Scan for the cell matching the given text and deliver its [X, Y] coordinate at center. 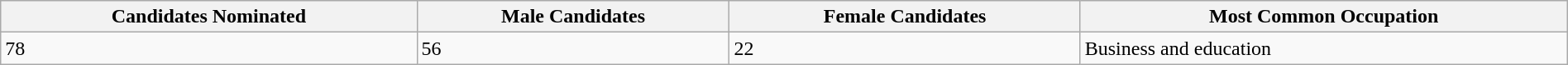
78 [208, 48]
Male Candidates [573, 17]
Most Common Occupation [1323, 17]
22 [905, 48]
Female Candidates [905, 17]
Business and education [1323, 48]
56 [573, 48]
Candidates Nominated [208, 17]
